Search for the cell housing the specified text and yield its [x, y] center coordinate. 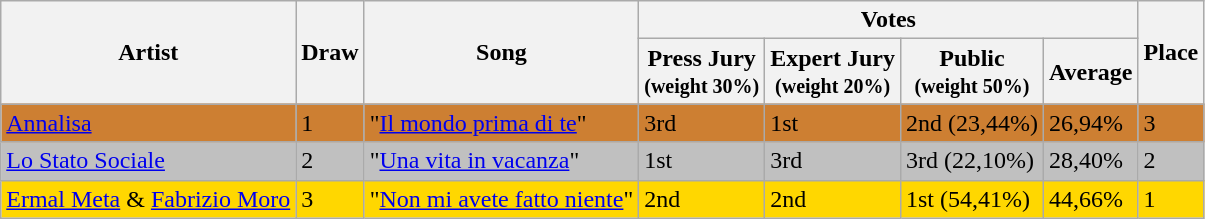
Public(weight 50%) [972, 72]
3rd (22,10%) [972, 161]
Song [502, 52]
Artist [148, 52]
Votes [888, 20]
26,94% [1090, 123]
Expert Jury(weight 20%) [833, 72]
Lo Stato Sociale [148, 161]
Average [1090, 72]
Press Jury(weight 30%) [702, 72]
2nd (23,44%) [972, 123]
Place [1171, 52]
44,66% [1090, 199]
Annalisa [148, 123]
Draw [330, 52]
28,40% [1090, 161]
1st (54,41%) [972, 199]
"Non mi avete fatto niente" [502, 199]
Ermal Meta & Fabrizio Moro [148, 199]
"Una vita in vacanza" [502, 161]
"Il mondo prima di te" [502, 123]
